Identify which cell holds the provided text, then report its [X, Y] central coordinate. 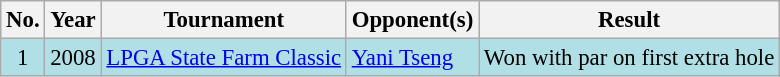
1 [23, 58]
Result [630, 20]
Won with par on first extra hole [630, 58]
Tournament [224, 20]
2008 [73, 58]
LPGA State Farm Classic [224, 58]
Yani Tseng [412, 58]
Opponent(s) [412, 20]
Year [73, 20]
No. [23, 20]
